Detect which cell encompasses the target text, then output its (x, y) center coordinate. 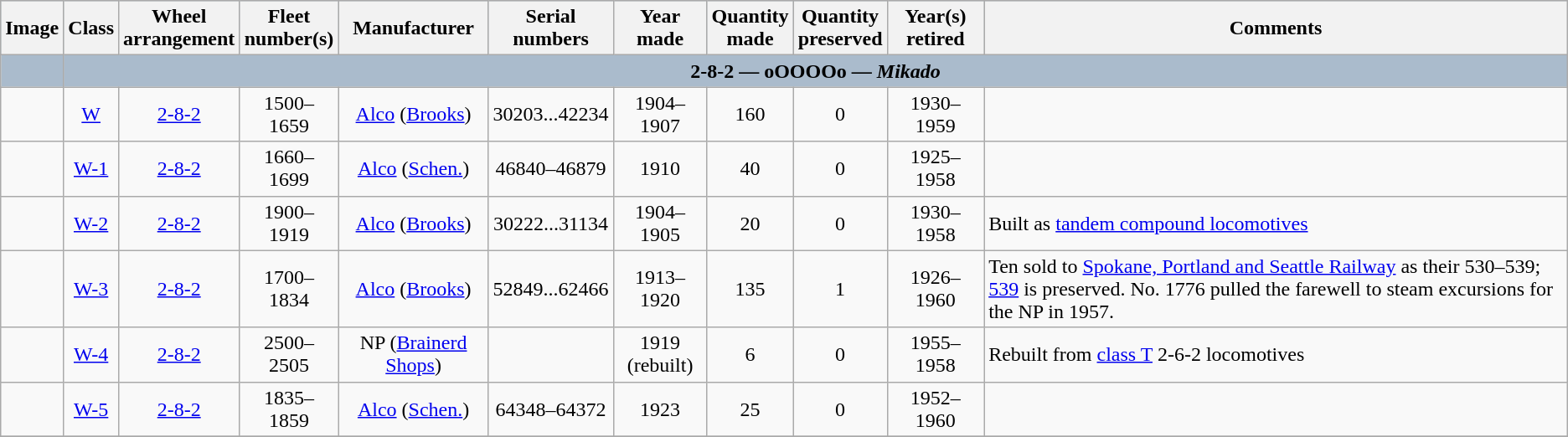
1904–1905 (660, 223)
20 (750, 223)
2-8-2 — oOOOOo — Mikado (816, 71)
W-4 (91, 355)
30203...42234 (551, 114)
1835–1859 (289, 409)
W-1 (91, 169)
46840–46879 (551, 169)
1923 (660, 409)
Class (91, 28)
1700–1834 (289, 289)
Quantitymade (750, 28)
Year made (660, 28)
52849...62466 (551, 289)
Rebuilt from class T 2-6-2 locomotives (1277, 355)
1930–1959 (936, 114)
1930–1958 (936, 223)
W-3 (91, 289)
Wheelarrangement (179, 28)
40 (750, 169)
Image (32, 28)
Year(s) retired (936, 28)
2500–2505 (289, 355)
Quantitypreserved (840, 28)
NP (Brainerd Shops) (414, 355)
1925–1958 (936, 169)
Fleetnumber(s) (289, 28)
1919 (rebuilt) (660, 355)
64348–64372 (551, 409)
W-2 (91, 223)
135 (750, 289)
1660–1699 (289, 169)
W-5 (91, 409)
1904–1907 (660, 114)
1910 (660, 169)
30222...31134 (551, 223)
1900–1919 (289, 223)
W (91, 114)
Manufacturer (414, 28)
6 (750, 355)
Built as tandem compound locomotives (1277, 223)
160 (750, 114)
1913–1920 (660, 289)
1926–1960 (936, 289)
1500–1659 (289, 114)
1955–1958 (936, 355)
1952–1960 (936, 409)
1 (840, 289)
25 (750, 409)
Serialnumbers (551, 28)
Comments (1277, 28)
